Capture the cell that displays the provided text and extract its (X, Y) central coordinate. 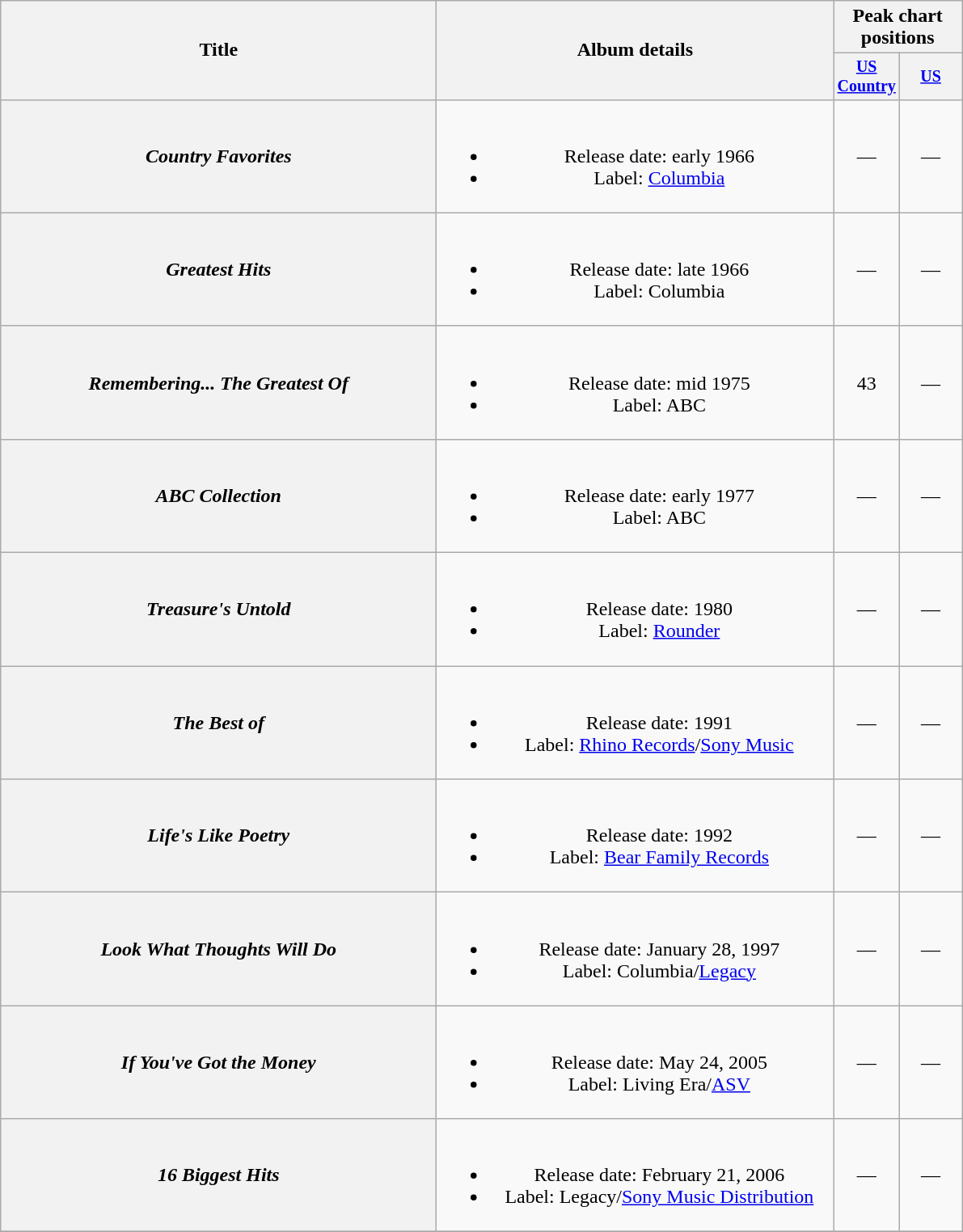
Peak chartpositions (898, 27)
Remembering... The Greatest Of (218, 382)
If You've Got the Money (218, 1062)
Treasure's Untold (218, 610)
ABC Collection (218, 496)
Country Favorites (218, 156)
Greatest Hits (218, 269)
Release date: late 1966Label: Columbia (636, 269)
US (931, 76)
US Country (867, 76)
Life's Like Poetry (218, 836)
Look What Thoughts Will Do (218, 949)
Title (218, 50)
Release date: 1991Label: Rhino Records/Sony Music (636, 723)
16 Biggest Hits (218, 1175)
Release date: 1980Label: Rounder (636, 610)
Album details (636, 50)
The Best of (218, 723)
Release date: May 24, 2005Label: Living Era/ASV (636, 1062)
Release date: February 21, 2006Label: Legacy/Sony Music Distribution (636, 1175)
Release date: mid 1975Label: ABC (636, 382)
Release date: early 1966Label: Columbia (636, 156)
43 (867, 382)
Release date: early 1977Label: ABC (636, 496)
Release date: January 28, 1997Label: Columbia/Legacy (636, 949)
Release date: 1992Label: Bear Family Records (636, 836)
